Locate the cell with the specified text and output its (X, Y) center coordinate. 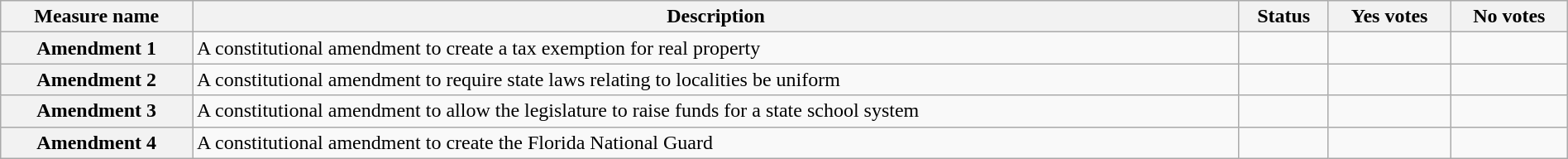
Description (716, 17)
Yes votes (1389, 17)
No votes (1508, 17)
Amendment 1 (97, 48)
Status (1284, 17)
A constitutional amendment to require state laws relating to localities be uniform (716, 79)
Amendment 4 (97, 142)
Amendment 2 (97, 79)
A constitutional amendment to create a tax exemption for real property (716, 48)
A constitutional amendment to allow the legislature to raise funds for a state school system (716, 111)
A constitutional amendment to create the Florida National Guard (716, 142)
Amendment 3 (97, 111)
Measure name (97, 17)
